Search for the cell housing the specified text and yield its [X, Y] center coordinate. 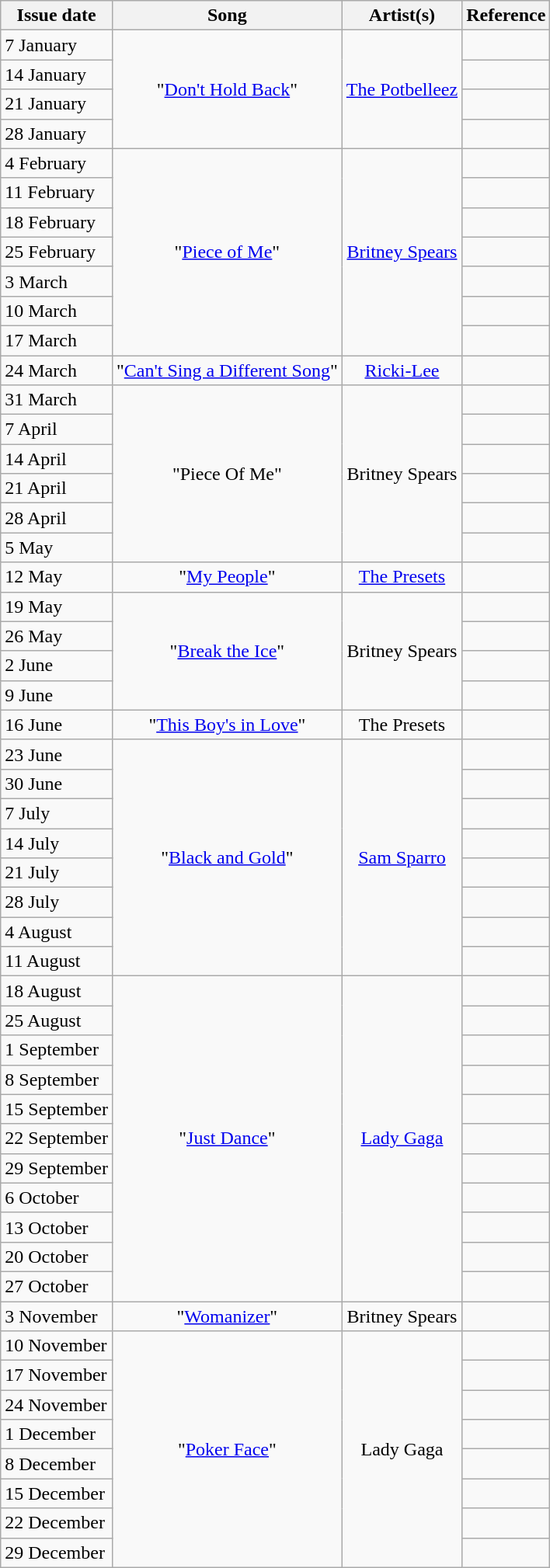
"This Boy's in Love" [227, 725]
18 August [57, 991]
3 March [57, 281]
"Can't Sing a Different Song" [227, 370]
14 January [57, 75]
14 July [57, 843]
The Potbelleez [402, 89]
25 August [57, 1020]
30 June [57, 784]
28 April [57, 518]
Issue date [57, 16]
11 February [57, 193]
28 July [57, 902]
29 September [57, 1168]
14 April [57, 459]
24 March [57, 370]
Reference [506, 16]
22 September [57, 1139]
21 April [57, 488]
8 December [57, 1464]
Ricki-Lee [402, 370]
8 September [57, 1080]
"Piece Of Me" [227, 474]
22 December [57, 1523]
"Piece of Me" [227, 252]
24 November [57, 1405]
18 February [57, 222]
28 January [57, 134]
15 September [57, 1109]
Song [227, 16]
10 March [57, 311]
17 March [57, 340]
13 October [57, 1227]
1 September [57, 1050]
15 December [57, 1493]
4 August [57, 932]
19 May [57, 607]
2 June [57, 666]
9 June [57, 695]
11 August [57, 961]
Artist(s) [402, 16]
26 May [57, 636]
7 April [57, 429]
"Break the Ice" [227, 651]
29 December [57, 1552]
"Just Dance" [227, 1139]
16 June [57, 725]
12 May [57, 577]
10 November [57, 1346]
27 October [57, 1286]
"Black and Gold" [227, 857]
"Womanizer" [227, 1316]
4 February [57, 163]
3 November [57, 1316]
Sam Sparro [402, 857]
17 November [57, 1375]
21 July [57, 873]
25 February [57, 252]
21 January [57, 104]
"Poker Face" [227, 1449]
"Don't Hold Back" [227, 89]
20 October [57, 1257]
31 March [57, 400]
7 January [57, 45]
5 May [57, 548]
"My People" [227, 577]
6 October [57, 1198]
23 June [57, 754]
7 July [57, 813]
1 December [57, 1434]
